Extract the [x, y] coordinate from the center of the cell holding the provided text.  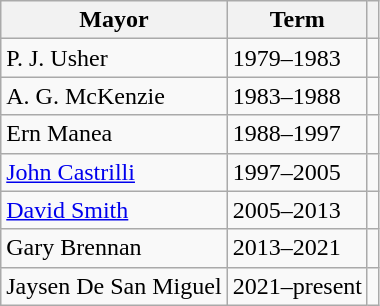
1979–1983 [297, 58]
P. J. Usher [114, 58]
Mayor [114, 20]
Jaysen De San Miguel [114, 286]
Ern Manea [114, 134]
2005–2013 [297, 210]
1997–2005 [297, 172]
2021–present [297, 286]
1988–1997 [297, 134]
1983–1988 [297, 96]
David Smith [114, 210]
John Castrilli [114, 172]
Gary Brennan [114, 248]
Term [297, 20]
2013–2021 [297, 248]
A. G. McKenzie [114, 96]
